Capture the cell that displays the provided text and extract its (X, Y) central coordinate. 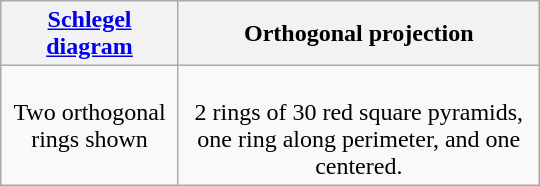
Two orthogonal rings shown (90, 126)
Orthogonal projection (358, 34)
Schlegel diagram (90, 34)
2 rings of 30 red square pyramids, one ring along perimeter, and one centered. (358, 126)
